Extract the (X, Y) coordinate from the center of the cell holding the provided text.  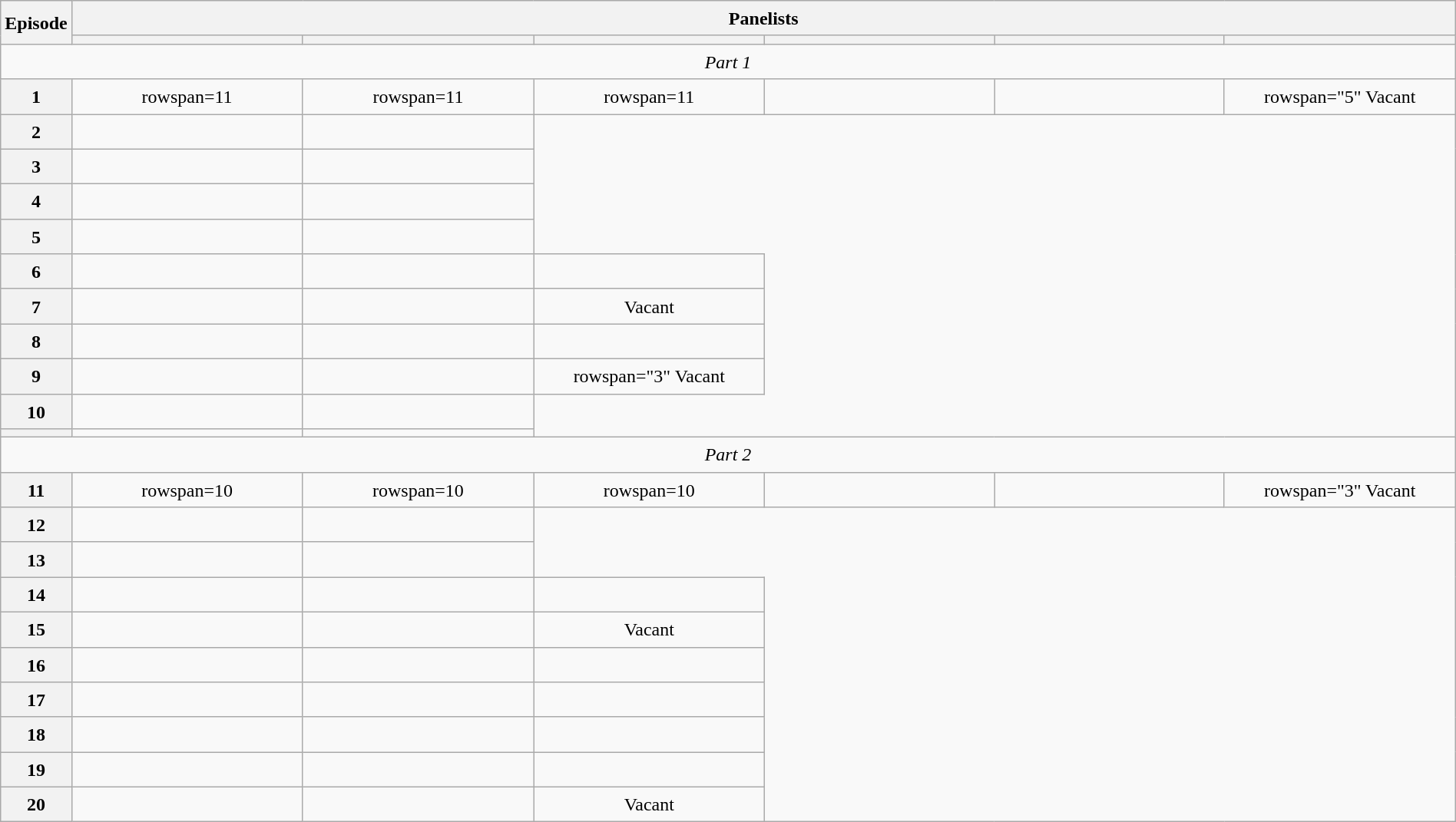
11 (36, 490)
14 (36, 595)
20 (36, 804)
7 (36, 306)
3 (36, 167)
4 (36, 202)
13 (36, 560)
1 (36, 97)
Part 1 (728, 61)
19 (36, 770)
5 (36, 236)
Episode (36, 23)
9 (36, 376)
15 (36, 629)
16 (36, 665)
8 (36, 342)
Panelists (763, 18)
6 (36, 272)
17 (36, 700)
2 (36, 131)
rowspan="5" Vacant (1339, 97)
12 (36, 525)
18 (36, 735)
10 (36, 411)
Part 2 (728, 455)
